For the text-containing cell, return its midpoint in [X, Y] coordinate format. 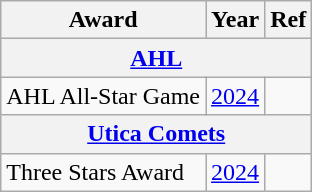
Utica Comets [156, 134]
AHL [156, 58]
AHL All-Star Game [104, 96]
Ref [288, 20]
Three Stars Award [104, 172]
Year [236, 20]
Award [104, 20]
